From the cell containing the given text, extract its center point as (x, y) coordinate. 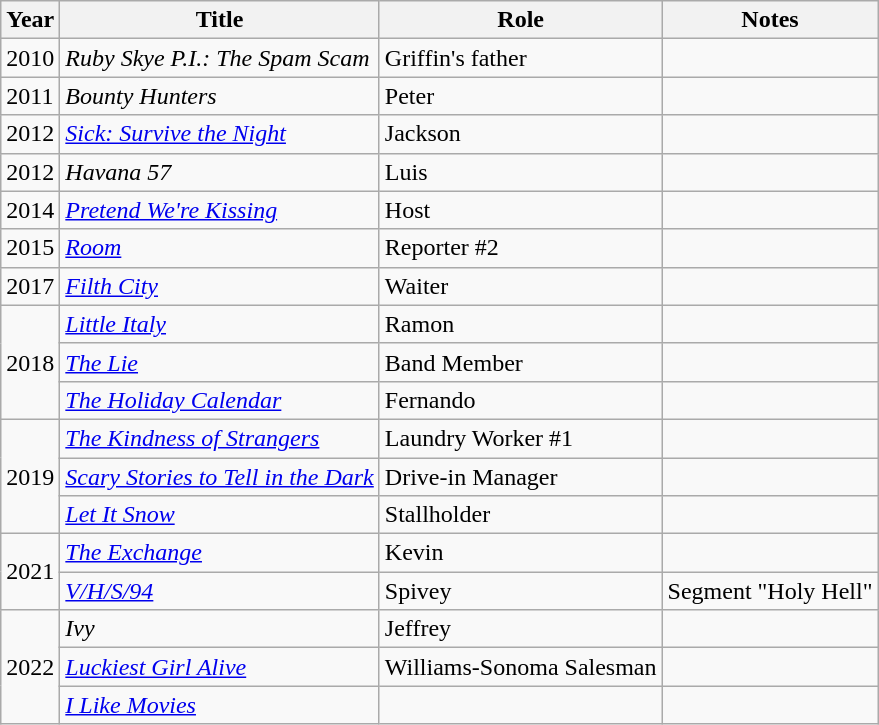
Drive-in Manager (520, 477)
2014 (30, 210)
Spivey (520, 591)
Little Italy (220, 324)
Title (220, 20)
Griffin's father (520, 58)
Filth City (220, 286)
Sick: Survive the Night (220, 134)
Ivy (220, 629)
I Like Movies (220, 705)
Bounty Hunters (220, 96)
Role (520, 20)
2018 (30, 362)
The Kindness of Strangers (220, 438)
Stallholder (520, 515)
Kevin (520, 553)
Year (30, 20)
Laundry Worker #1 (520, 438)
Luckiest Girl Alive (220, 667)
The Exchange (220, 553)
Jackson (520, 134)
Ruby Skye P.I.: The Spam Scam (220, 58)
The Holiday Calendar (220, 400)
V/H/S/94 (220, 591)
Reporter #2 (520, 248)
2011 (30, 96)
Peter (520, 96)
2017 (30, 286)
Jeffrey (520, 629)
2010 (30, 58)
2022 (30, 667)
Segment "Holy Hell" (770, 591)
2019 (30, 476)
Waiter (520, 286)
Host (520, 210)
Let It Snow (220, 515)
Fernando (520, 400)
Pretend We're Kissing (220, 210)
Luis (520, 172)
2021 (30, 572)
2015 (30, 248)
The Lie (220, 362)
Ramon (520, 324)
Scary Stories to Tell in the Dark (220, 477)
Room (220, 248)
Havana 57 (220, 172)
Band Member (520, 362)
Williams-Sonoma Salesman (520, 667)
Notes (770, 20)
